Detect which cell encompasses the target text, then output its (X, Y) center coordinate. 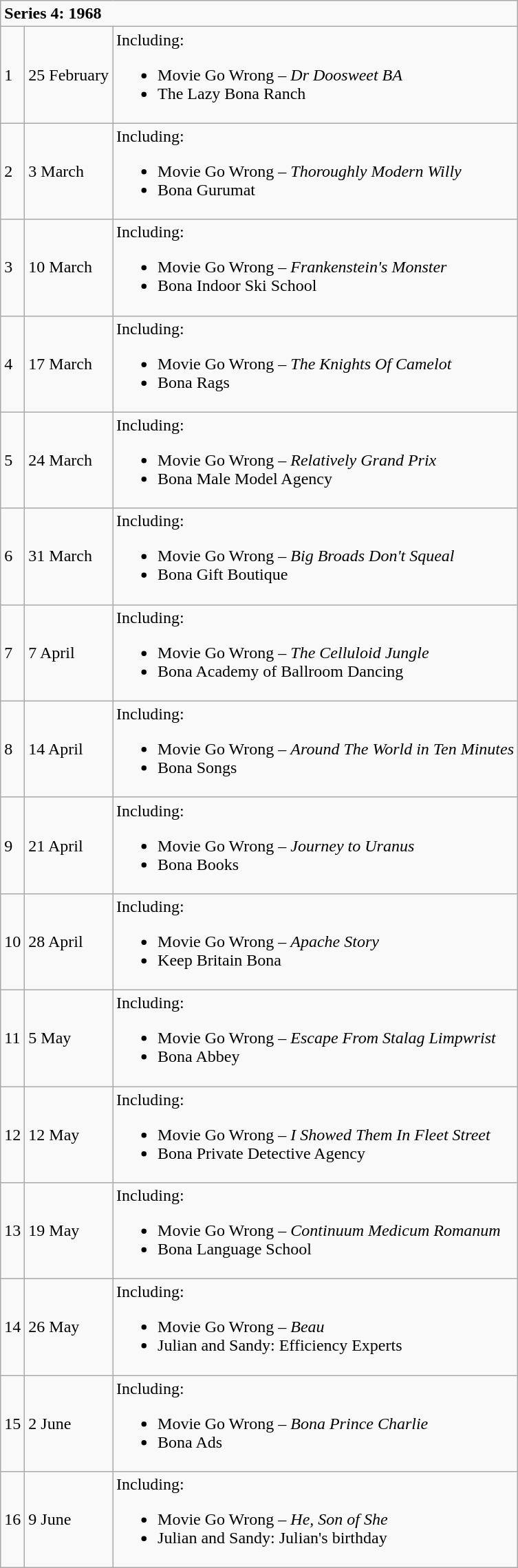
Including:Movie Go Wrong – Bona Prince CharlieBona Ads (315, 1424)
6 (12, 556)
Including:Movie Go Wrong – Journey to UranusBona Books (315, 845)
21 April (69, 845)
Including:Movie Go Wrong – Apache StoryKeep Britain Bona (315, 941)
5 May (69, 1038)
4 (12, 364)
31 March (69, 556)
10 (12, 941)
5 (12, 460)
15 (12, 1424)
9 (12, 845)
3 March (69, 171)
Including:Movie Go Wrong – The Knights Of CamelotBona Rags (315, 364)
Including:Movie Go Wrong – Around The World in Ten Minutes Bona Songs (315, 749)
11 (12, 1038)
9 June (69, 1520)
12 May (69, 1135)
13 (12, 1231)
1 (12, 75)
14 April (69, 749)
Series 4: 1968 (259, 14)
Including:Movie Go Wrong – Relatively Grand PrixBona Male Model Agency (315, 460)
7 April (69, 653)
12 (12, 1135)
Including:Movie Go Wrong – He, Son of SheJulian and Sandy: Julian's birthday (315, 1520)
3 (12, 268)
Including:Movie Go Wrong – Frankenstein's MonsterBona Indoor Ski School (315, 268)
26 May (69, 1327)
24 March (69, 460)
2 June (69, 1424)
7 (12, 653)
10 March (69, 268)
Including:Movie Go Wrong – I Showed Them In Fleet StreetBona Private Detective Agency (315, 1135)
Including:Movie Go Wrong – Escape From Stalag LimpwristBona Abbey (315, 1038)
17 March (69, 364)
8 (12, 749)
Including:Movie Go Wrong – Thoroughly Modern WillyBona Gurumat (315, 171)
Including:Movie Go Wrong – Big Broads Don't SquealBona Gift Boutique (315, 556)
19 May (69, 1231)
Including:Movie Go Wrong – The Celluloid JungleBona Academy of Ballroom Dancing (315, 653)
25 February (69, 75)
14 (12, 1327)
Including:Movie Go Wrong – Continuum Medicum RomanumBona Language School (315, 1231)
16 (12, 1520)
Including:Movie Go Wrong – Dr Doosweet BAThe Lazy Bona Ranch (315, 75)
Including:Movie Go Wrong – BeauJulian and Sandy: Efficiency Experts (315, 1327)
2 (12, 171)
28 April (69, 941)
